Output the [X, Y] coordinate of the center of the cell containing the given text.  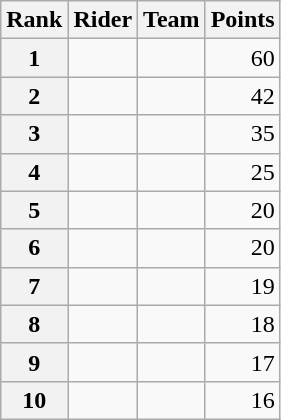
19 [242, 286]
2 [34, 96]
35 [242, 134]
18 [242, 324]
16 [242, 400]
25 [242, 172]
Team [172, 20]
42 [242, 96]
60 [242, 58]
7 [34, 286]
4 [34, 172]
Points [242, 20]
Rank [34, 20]
6 [34, 248]
17 [242, 362]
8 [34, 324]
10 [34, 400]
1 [34, 58]
3 [34, 134]
Rider [103, 20]
5 [34, 210]
9 [34, 362]
